Capture the cell that displays the provided text and extract its (x, y) central coordinate. 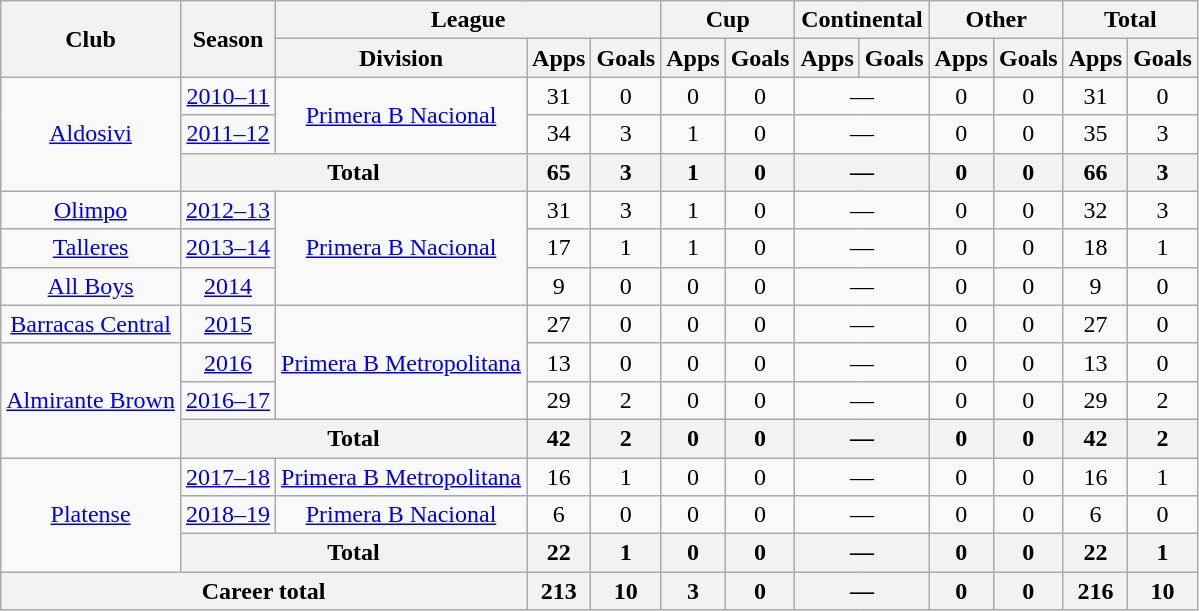
Olimpo (91, 210)
2017–18 (228, 477)
Continental (862, 20)
Other (996, 20)
All Boys (91, 286)
213 (559, 591)
32 (1095, 210)
Almirante Brown (91, 400)
17 (559, 248)
Club (91, 39)
216 (1095, 591)
2014 (228, 286)
Cup (728, 20)
Platense (91, 515)
Season (228, 39)
Career total (264, 591)
2016 (228, 362)
2018–19 (228, 515)
2016–17 (228, 400)
2013–14 (228, 248)
Barracas Central (91, 324)
2012–13 (228, 210)
Aldosivi (91, 134)
34 (559, 134)
2011–12 (228, 134)
2015 (228, 324)
League (468, 20)
66 (1095, 172)
18 (1095, 248)
Division (402, 58)
2010–11 (228, 96)
35 (1095, 134)
65 (559, 172)
Talleres (91, 248)
